For the text-containing cell, return its midpoint in [X, Y] coordinate format. 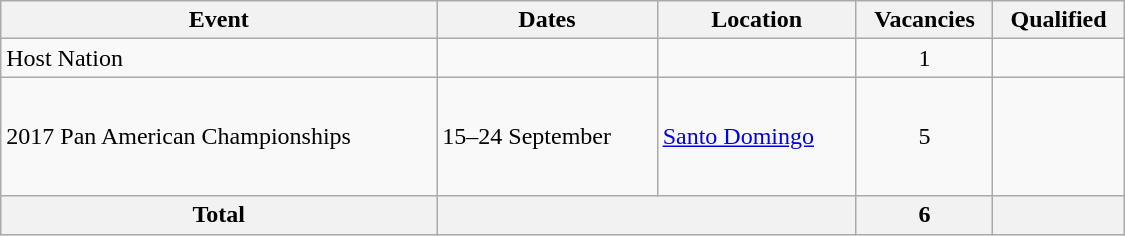
Vacancies [924, 20]
Qualified [1058, 20]
Dates [547, 20]
15–24 September [547, 136]
1 [924, 58]
5 [924, 136]
2017 Pan American Championships [219, 136]
Total [219, 215]
Location [756, 20]
Santo Domingo [756, 136]
6 [924, 215]
Event [219, 20]
Host Nation [219, 58]
